Return the (x, y) coordinate for the center point of the cell that contains the specified text.  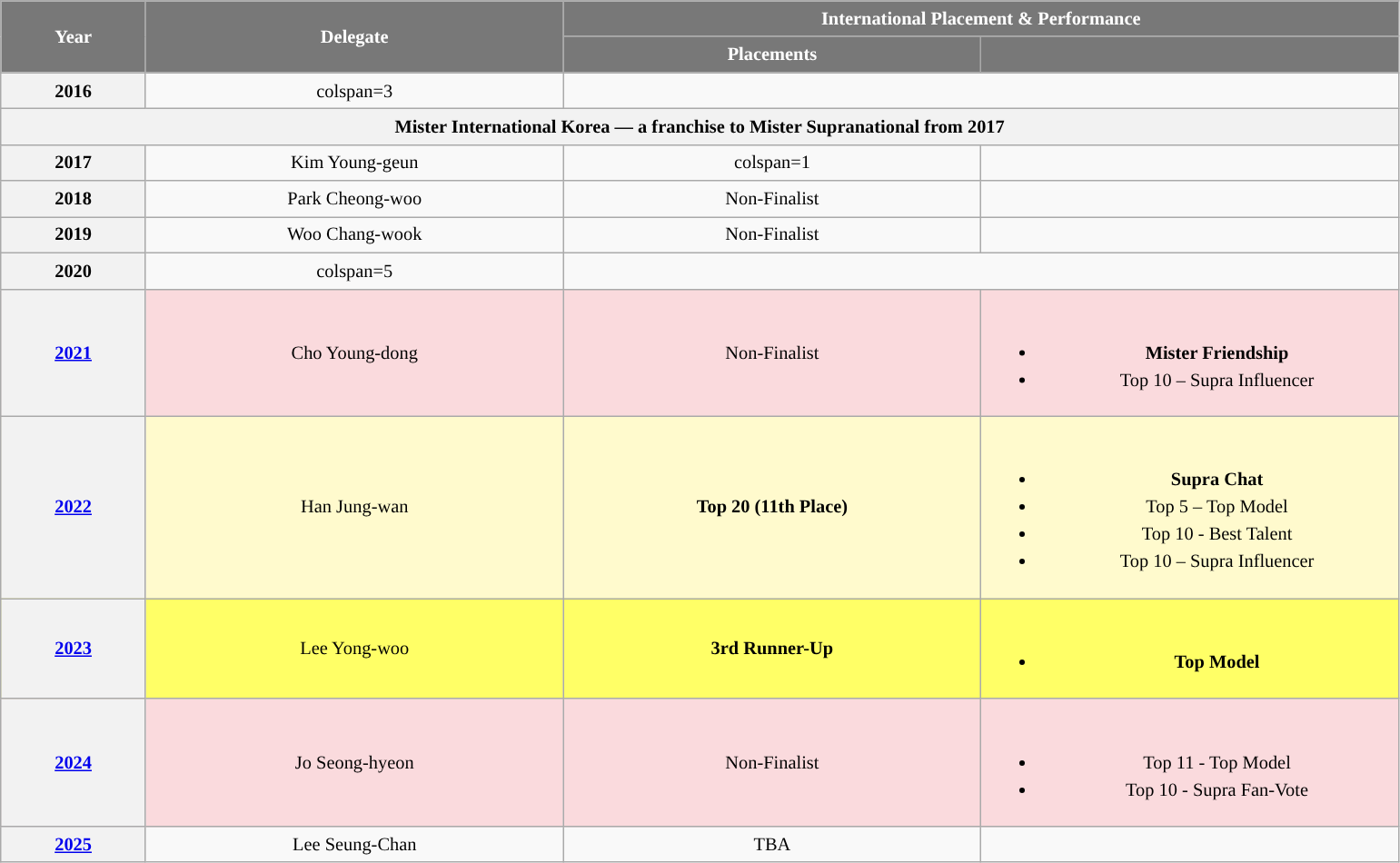
2021 (74, 352)
Lee Yong-woo (354, 648)
TBA (772, 844)
2017 (74, 163)
Top 20 (11th Place) (772, 507)
colspan=1 (772, 163)
Park Cheong-woo (354, 199)
2020 (74, 271)
Lee Seung-Chan (354, 844)
Supra ChatTop 5 – Top ModelTop 10 - Best TalentTop 10 – Supra Influencer (1190, 507)
3rd Runner-Up (772, 648)
Mister FriendshipTop 10 – Supra Influencer (1190, 352)
Cho Young-dong (354, 352)
Mister International Korea — a franchise to Mister Supranational from 2017 (700, 126)
Han Jung-wan (354, 507)
Kim Young-geun (354, 163)
Top Model (1190, 648)
colspan=3 (354, 91)
Woo Chang-wook (354, 234)
2016 (74, 91)
International Placement & Performance (981, 18)
Jo Seong-hyeon (354, 762)
Placements (772, 55)
2022 (74, 507)
2019 (74, 234)
Delegate (354, 36)
Top 11 - Top ModelTop 10 - Supra Fan-Vote (1190, 762)
2025 (74, 844)
2024 (74, 762)
2023 (74, 648)
Year (74, 36)
2018 (74, 199)
colspan=5 (354, 271)
